Capture the cell that displays the provided text and extract its (x, y) central coordinate. 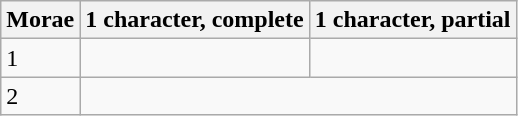
1 character, complete (194, 20)
1 (40, 58)
Morae (40, 20)
2 (40, 96)
1 character, partial (412, 20)
